Capture the cell that displays the provided text and extract its [x, y] central coordinate. 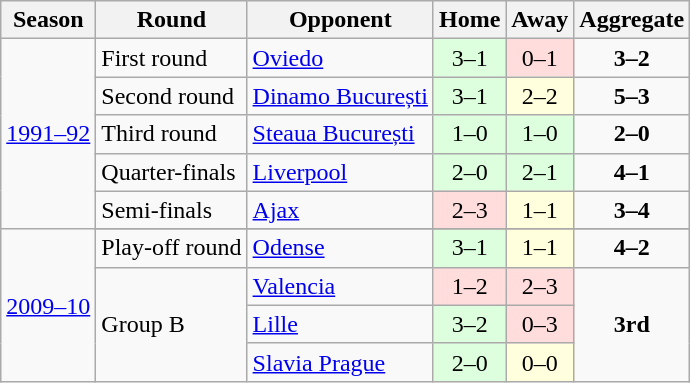
2009–10 [48, 305]
Group B [172, 324]
Liverpool [340, 172]
Quarter-finals [172, 172]
Play-off round [172, 248]
Semi-finals [172, 210]
Away [540, 20]
0–3 [540, 324]
Valencia [340, 286]
1991–92 [48, 134]
4–2 [632, 248]
3–4 [632, 210]
Steaua București [340, 134]
0–1 [540, 58]
2–1 [540, 172]
Dinamo București [340, 96]
5–3 [632, 96]
3rd [632, 324]
Oviedo [340, 58]
Second round [172, 96]
Round [172, 20]
2–2 [540, 96]
Ajax [340, 210]
Slavia Prague [340, 362]
Lille [340, 324]
Season [48, 20]
Odense [340, 248]
1–2 [469, 286]
4–1 [632, 172]
Aggregate [632, 20]
Opponent [340, 20]
First round [172, 58]
0–0 [540, 362]
Home [469, 20]
Third round [172, 134]
